Scan for the cell matching the given text and deliver its [x, y] coordinate at center. 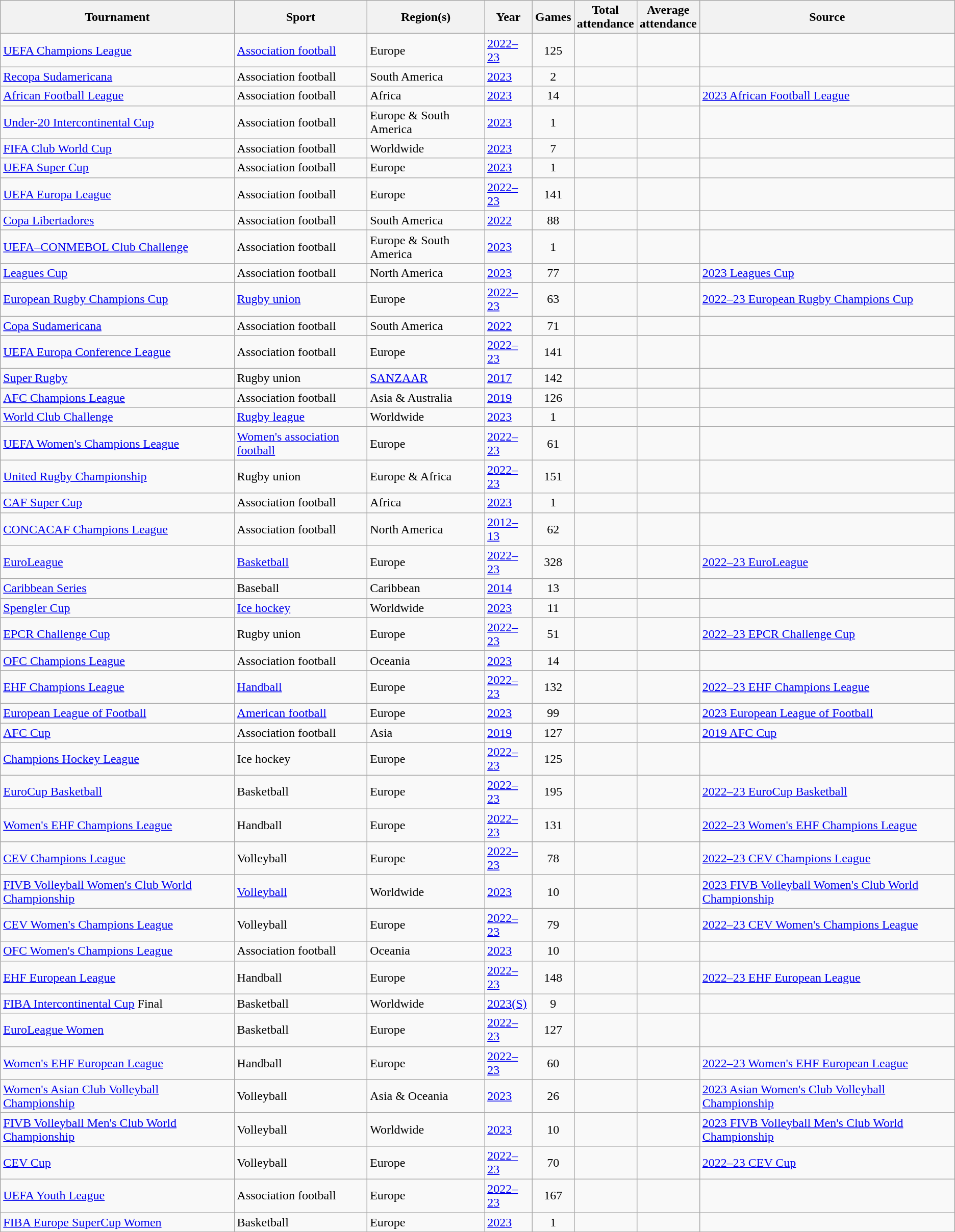
2019 AFC Cup [827, 733]
11 [553, 608]
CONCACAF Champions League [117, 529]
2022–23 Women's EHF Champions League [827, 825]
World Club Challenge [117, 417]
European League of Football [117, 713]
AFC Cup [117, 733]
2022–23 EuroCup Basketball [827, 792]
99 [553, 713]
2022–23 CEV Women's Champions League [827, 925]
2022–23 EPCR Challenge Cup [827, 634]
167 [553, 1195]
Total attendance [605, 17]
Super Rugby [117, 378]
Women's EHF European League [117, 1063]
UEFA Europa League [117, 194]
Rugby league [301, 417]
13 [553, 588]
Women's association football [301, 444]
EPCR Challenge Cup [117, 634]
FIFA Club World Cup [117, 148]
142 [553, 378]
FIBA Europe SuperCup Women [117, 1222]
UEFA Women's Champions League [117, 444]
2022–23 EHF European League [827, 977]
Under-20 Intercontinental Cup [117, 122]
126 [553, 398]
AFC Champions League [117, 398]
OFC Women's Champions League [117, 951]
UEFA–CONMEBOL Club Challenge [117, 247]
2022–23 CEV Cup [827, 1163]
151 [553, 476]
71 [553, 326]
51 [553, 634]
62 [553, 529]
Tournament [117, 17]
2022–23 EuroLeague [827, 562]
195 [553, 792]
2022–23 EHF Champions League [827, 686]
2023 African Football League [827, 96]
FIVB Volleyball Men's Club World Championship [117, 1129]
Region(s) [426, 17]
SANZAAR [426, 378]
70 [553, 1163]
CEV Champions League [117, 859]
2017 [509, 378]
Copa Libertadores [117, 220]
2023 Leagues Cup [827, 273]
2022–23 Women's EHF European League [827, 1063]
EHF European League [117, 977]
77 [553, 273]
78 [553, 859]
Champions Hockey League [117, 759]
Recopa Sudamericana [117, 76]
Copa Sudamericana [117, 326]
European Rugby Champions Cup [117, 299]
Baseball [301, 588]
132 [553, 686]
African Football League [117, 96]
7 [553, 148]
Caribbean [426, 588]
CAF Super Cup [117, 503]
328 [553, 562]
Sport [301, 17]
88 [553, 220]
EuroLeague [117, 562]
UEFA Youth League [117, 1195]
UEFA Super Cup [117, 168]
FIBA Intercontinental Cup Final [117, 1004]
Spengler Cup [117, 608]
61 [553, 444]
2023 FIVB Volleyball Women's Club World Championship [827, 891]
2012–13 [509, 529]
131 [553, 825]
UEFA Europa Conference League [117, 352]
2 [553, 76]
63 [553, 299]
26 [553, 1096]
2014 [509, 588]
148 [553, 977]
United Rugby Championship [117, 476]
American football [301, 713]
60 [553, 1063]
FIVB Volleyball Women's Club World Championship [117, 891]
Asia & Australia [426, 398]
2023 FIVB Volleyball Men's Club World Championship [827, 1129]
EHF Champions League [117, 686]
9 [553, 1004]
Games [553, 17]
CEV Cup [117, 1163]
Women's Asian Club Volleyball Championship [117, 1096]
2023(S) [509, 1004]
2022–23 CEV Champions League [827, 859]
Asia [426, 733]
Asia & Oceania [426, 1096]
EuroCup Basketball [117, 792]
2022–23 European Rugby Champions Cup [827, 299]
EuroLeague Women [117, 1030]
Year [509, 17]
Women's EHF Champions League [117, 825]
OFC Champions League [117, 660]
UEFA Champions League [117, 50]
2023 European League of Football [827, 713]
Caribbean Series [117, 588]
Source [827, 17]
79 [553, 925]
Leagues Cup [117, 273]
Europe & Africa [426, 476]
2023 Asian Women's Club Volleyball Championship [827, 1096]
Average attendance [668, 17]
CEV Women's Champions League [117, 925]
